Identify which cell holds the provided text, then report its [X, Y] central coordinate. 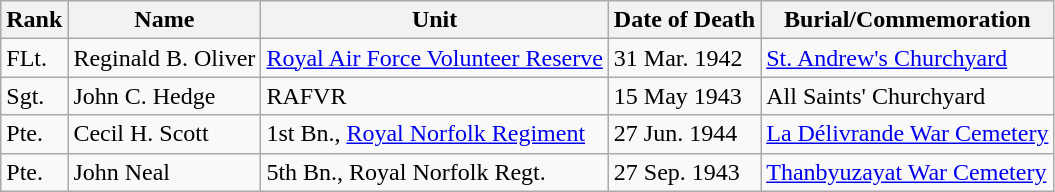
Burial/Commemoration [908, 20]
RAFVR [434, 96]
John Neal [164, 172]
Sgt. [34, 96]
27 Sep. 1943 [684, 172]
All Saints' Churchyard [908, 96]
Rank [34, 20]
FLt. [34, 58]
Unit [434, 20]
5th Bn., Royal Norfolk Regt. [434, 172]
Thanbyuzayat War Cemetery [908, 172]
Reginald B. Oliver [164, 58]
27 Jun. 1944 [684, 134]
31 Mar. 1942 [684, 58]
15 May 1943 [684, 96]
Date of Death [684, 20]
La Délivrande War Cemetery [908, 134]
1st Bn., Royal Norfolk Regiment [434, 134]
Cecil H. Scott [164, 134]
St. Andrew's Churchyard [908, 58]
Royal Air Force Volunteer Reserve [434, 58]
John C. Hedge [164, 96]
Name [164, 20]
